Capture the cell that displays the provided text and extract its [X, Y] central coordinate. 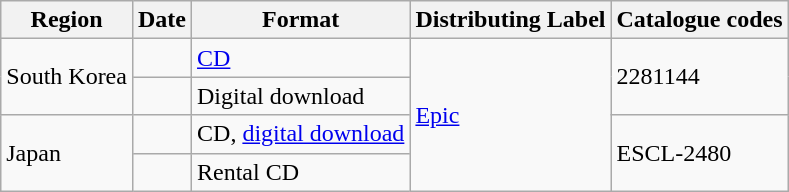
Japan [67, 153]
South Korea [67, 77]
Region [67, 20]
CD [301, 58]
Digital download [301, 96]
Epic [510, 115]
Date [162, 20]
Rental CD [301, 172]
Format [301, 20]
2281144 [700, 77]
ESCL-2480 [700, 153]
Catalogue codes [700, 20]
CD, digital download [301, 134]
Distributing Label [510, 20]
